For the text-containing cell, return its midpoint in [x, y] coordinate format. 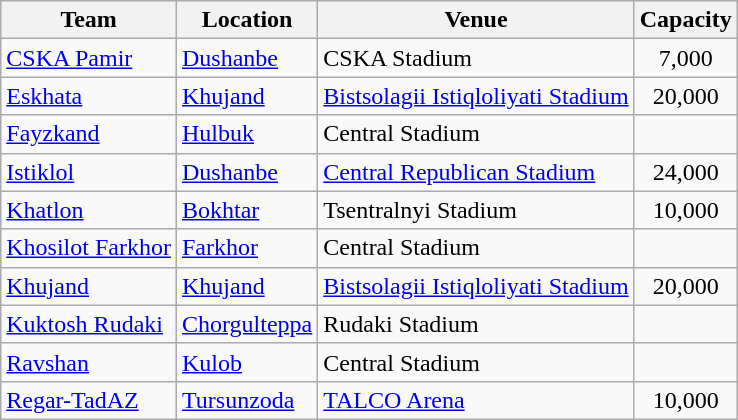
Istiklol [89, 172]
Bokhtar [246, 210]
Fayzkand [89, 134]
24,000 [686, 172]
Khatlon [89, 210]
Regar-TadAZ [89, 400]
Ravshan [89, 362]
Tsentralnyi Stadium [476, 210]
7,000 [686, 58]
Chorgulteppa [246, 324]
Team [89, 20]
Eskhata [89, 96]
Central Republican Stadium [476, 172]
Hulbuk [246, 134]
Farkhor [246, 248]
TALCO Arena [476, 400]
Rudaki Stadium [476, 324]
CSKA Pamir [89, 58]
Khosilot Farkhor [89, 248]
CSKA Stadium [476, 58]
Kulob [246, 362]
Capacity [686, 20]
Location [246, 20]
Tursunzoda [246, 400]
Venue [476, 20]
Kuktosh Rudaki [89, 324]
